Return [X, Y] of the center of cell containing provided text 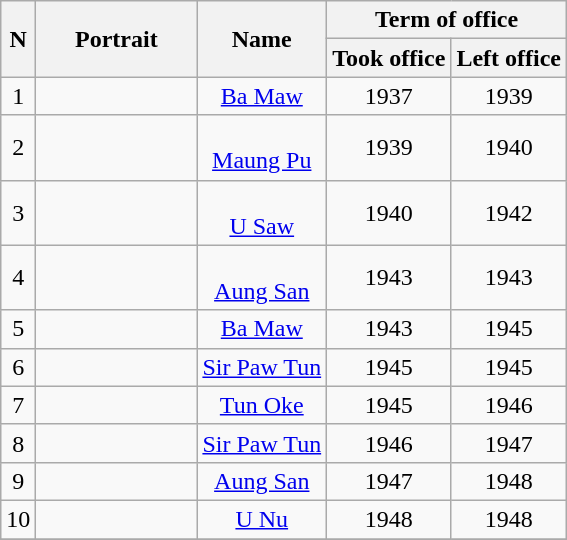
Tun Oke [262, 405]
1 [18, 96]
6 [18, 367]
4 [18, 278]
Left office [509, 58]
8 [18, 443]
Name [262, 39]
N [18, 39]
7 [18, 405]
3 [18, 212]
Portrait [116, 39]
1942 [509, 212]
5 [18, 329]
1937 [389, 96]
Term of office [447, 20]
10 [18, 519]
U Nu [262, 519]
9 [18, 481]
U Saw [262, 212]
Took office [389, 58]
2 [18, 148]
Maung Pu [262, 148]
